Locate the cell with the specified text and output its (x, y) center coordinate. 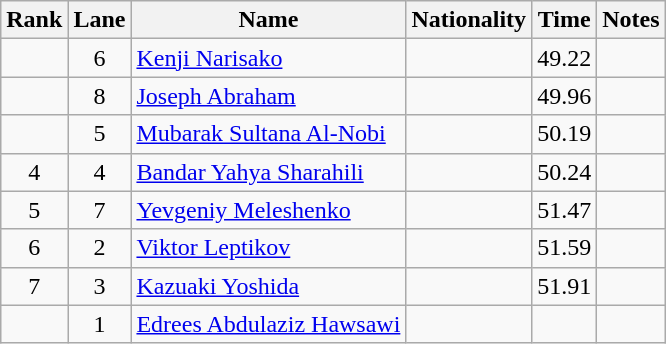
Nationality (469, 20)
51.59 (564, 248)
50.19 (564, 134)
8 (100, 96)
Time (564, 20)
Lane (100, 20)
3 (100, 286)
50.24 (564, 172)
Joseph Abraham (268, 96)
49.96 (564, 96)
Mubarak Sultana Al-Nobi (268, 134)
Kenji Narisako (268, 58)
Edrees Abdulaziz Hawsawi (268, 324)
Bandar Yahya Sharahili (268, 172)
Viktor Leptikov (268, 248)
Yevgeniy Meleshenko (268, 210)
1 (100, 324)
51.91 (564, 286)
2 (100, 248)
Name (268, 20)
Rank (34, 20)
51.47 (564, 210)
Notes (631, 20)
Kazuaki Yoshida (268, 286)
49.22 (564, 58)
